Detect which cell encompasses the target text, then output its (x, y) center coordinate. 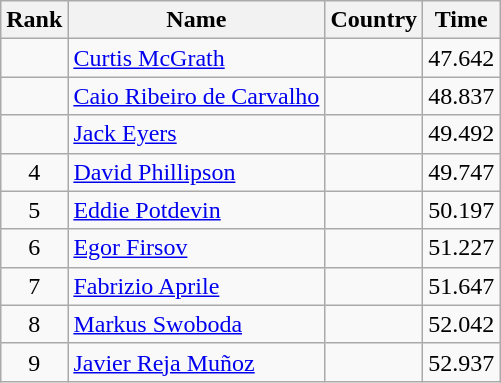
8 (34, 324)
48.837 (462, 96)
Time (462, 20)
51.227 (462, 248)
Fabrizio Aprile (196, 286)
Markus Swoboda (196, 324)
Eddie Potdevin (196, 210)
Country (374, 20)
9 (34, 362)
52.937 (462, 362)
Jack Eyers (196, 134)
49.492 (462, 134)
4 (34, 172)
Egor Firsov (196, 248)
6 (34, 248)
David Phillipson (196, 172)
Rank (34, 20)
Curtis McGrath (196, 58)
49.747 (462, 172)
7 (34, 286)
Name (196, 20)
52.042 (462, 324)
Caio Ribeiro de Carvalho (196, 96)
50.197 (462, 210)
47.642 (462, 58)
51.647 (462, 286)
Javier Reja Muñoz (196, 362)
5 (34, 210)
